Pinpoint the cell where the given text exists, returning its (X, Y) midpoint coordinate. 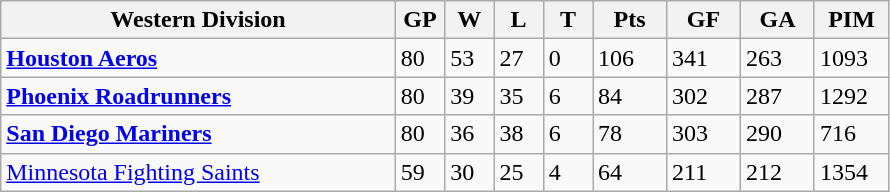
Western Division (198, 20)
39 (470, 96)
1292 (851, 96)
W (470, 20)
263 (778, 58)
T (568, 20)
38 (518, 134)
84 (630, 96)
27 (518, 58)
4 (568, 172)
211 (704, 172)
25 (518, 172)
212 (778, 172)
78 (630, 134)
64 (630, 172)
PIM (851, 20)
302 (704, 96)
59 (420, 172)
30 (470, 172)
Pts (630, 20)
35 (518, 96)
716 (851, 134)
GA (778, 20)
GF (704, 20)
L (518, 20)
36 (470, 134)
San Diego Mariners (198, 134)
1354 (851, 172)
0 (568, 58)
287 (778, 96)
Houston Aeros (198, 58)
341 (704, 58)
Minnesota Fighting Saints (198, 172)
Phoenix Roadrunners (198, 96)
53 (470, 58)
303 (704, 134)
290 (778, 134)
106 (630, 58)
GP (420, 20)
1093 (851, 58)
